Return (X, Y) of the center of cell containing provided text 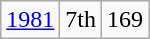
169 (126, 20)
7th (81, 20)
1981 (30, 20)
